Return [x, y] of the center of cell containing provided text 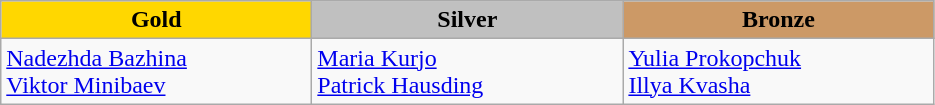
Bronze [778, 20]
Silver [468, 20]
Nadezhda Bazhina Viktor Minibaev [156, 72]
Yulia Prokopchuk Illya Kvasha [778, 72]
Maria Kurjo Patrick Hausding [468, 72]
Gold [156, 20]
